Return the [x, y] coordinate for the center point of the cell that contains the specified text.  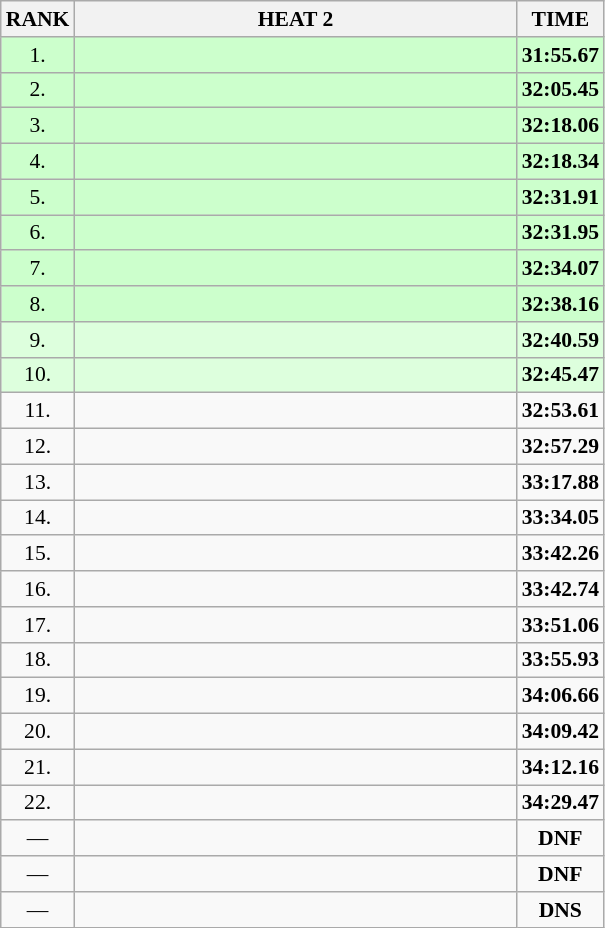
32:38.16 [560, 304]
14. [38, 518]
HEAT 2 [295, 19]
33:55.93 [560, 660]
32:31.95 [560, 233]
33:51.06 [560, 625]
21. [38, 767]
2. [38, 90]
33:17.88 [560, 482]
5. [38, 197]
33:42.26 [560, 554]
6. [38, 233]
TIME [560, 19]
33:34.05 [560, 518]
32:05.45 [560, 90]
18. [38, 660]
32:53.61 [560, 411]
12. [38, 447]
32:31.91 [560, 197]
15. [38, 554]
DNS [560, 910]
32:40.59 [560, 340]
19. [38, 696]
9. [38, 340]
17. [38, 625]
32:34.07 [560, 269]
1. [38, 55]
34:29.47 [560, 803]
34:09.42 [560, 732]
16. [38, 589]
RANK [38, 19]
32:57.29 [560, 447]
3. [38, 126]
10. [38, 375]
8. [38, 304]
7. [38, 269]
33:42.74 [560, 589]
32:18.06 [560, 126]
34:12.16 [560, 767]
13. [38, 482]
32:18.34 [560, 162]
11. [38, 411]
32:45.47 [560, 375]
22. [38, 803]
4. [38, 162]
34:06.66 [560, 696]
20. [38, 732]
31:55.67 [560, 55]
